Capture the cell that displays the provided text and extract its (x, y) central coordinate. 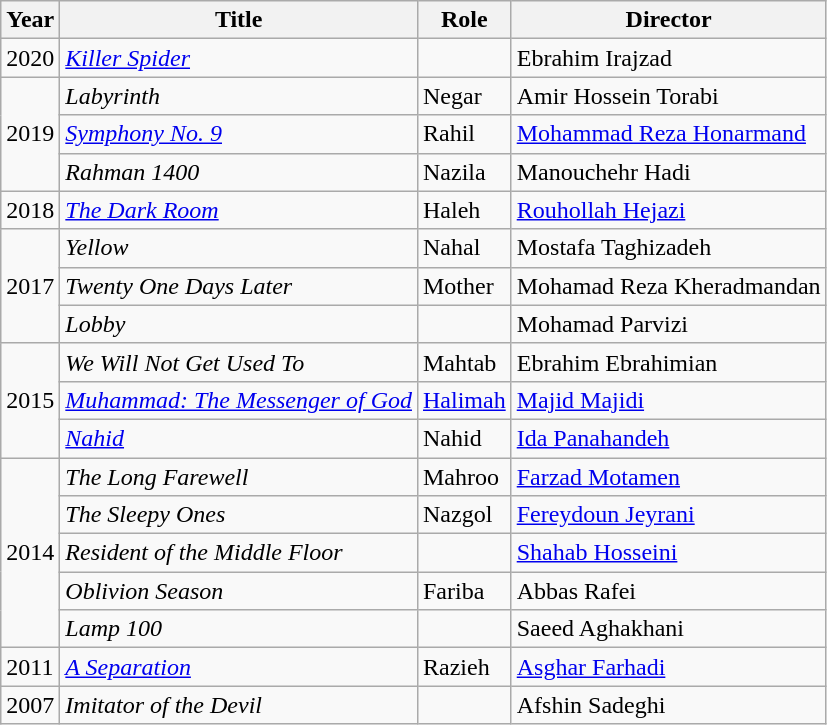
Muhammad: The Messenger of God (239, 400)
Razieh (464, 667)
Lobby (239, 324)
2014 (30, 553)
2017 (30, 286)
2015 (30, 400)
Mother (464, 286)
Halimah (464, 400)
Year (30, 20)
2007 (30, 705)
A Separation (239, 667)
Nahal (464, 248)
Resident of the Middle Floor (239, 553)
Saeed Aghakhani (668, 629)
Asghar Farhadi (668, 667)
Nazgol (464, 515)
Fariba (464, 591)
Imitator of the Devil (239, 705)
Labyrinth (239, 96)
Rouhollah Hejazi (668, 210)
Ebrahim Irajzad (668, 58)
Abbas Rafei (668, 591)
Amir Hossein Torabi (668, 96)
Farzad Motamen (668, 477)
Title (239, 20)
2018 (30, 210)
Mohamad Parvizi (668, 324)
Rahil (464, 134)
2019 (30, 134)
Director (668, 20)
Rahman 1400 (239, 172)
Oblivion Season (239, 591)
Mahtab (464, 362)
Shahab Hosseini (668, 553)
Negar (464, 96)
Mohammad Reza Honarmand (668, 134)
Symphony No. 9 (239, 134)
The Dark Room (239, 210)
Lamp 100 (239, 629)
Mohamad Reza Kheradmandan (668, 286)
Killer Spider (239, 58)
The Sleepy Ones (239, 515)
Role (464, 20)
Yellow (239, 248)
Twenty One Days Later (239, 286)
Mostafa Taghizadeh (668, 248)
Manouchehr Hadi (668, 172)
Afshin Sadeghi (668, 705)
Haleh (464, 210)
Fereydoun Jeyrani (668, 515)
2011 (30, 667)
Ebrahim Ebrahimian (668, 362)
The Long Farewell (239, 477)
Mahroo (464, 477)
Nazila (464, 172)
2020 (30, 58)
We Will Not Get Used To (239, 362)
Ida Panahandeh (668, 438)
Majid Majidi (668, 400)
